Scan for the cell matching the given text and deliver its [x, y] coordinate at center. 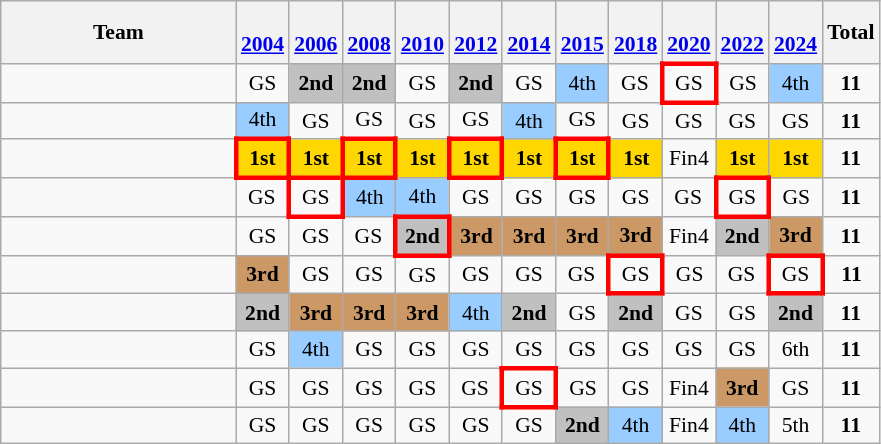
6th [796, 350]
2024 [796, 32]
Team [118, 32]
2020 [688, 32]
2006 [316, 32]
2012 [476, 32]
5th [796, 426]
Total [850, 32]
2010 [422, 32]
2022 [742, 32]
2018 [636, 32]
2015 [582, 32]
2004 [262, 32]
2008 [368, 32]
2014 [528, 32]
